Return the (X, Y) coordinate for the center point of the cell that contains the specified text.  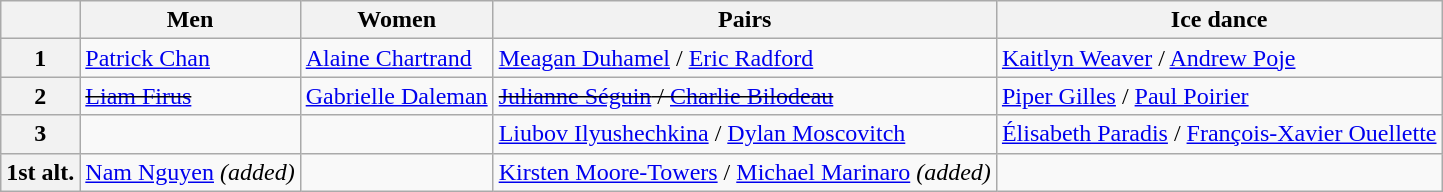
Kirsten Moore-Towers / Michael Marinaro (added) (744, 172)
Liubov Ilyushechkina / Dylan Moscovitch (744, 134)
Women (396, 20)
Meagan Duhamel / Eric Radford (744, 58)
Ice dance (1219, 20)
Julianne Séguin / Charlie Bilodeau (744, 96)
2 (40, 96)
1 (40, 58)
Patrick Chan (190, 58)
Pairs (744, 20)
Kaitlyn Weaver / Andrew Poje (1219, 58)
Gabrielle Daleman (396, 96)
3 (40, 134)
Élisabeth Paradis / François-Xavier Ouellette (1219, 134)
1st alt. (40, 172)
Alaine Chartrand (396, 58)
Nam Nguyen (added) (190, 172)
Piper Gilles / Paul Poirier (1219, 96)
Men (190, 20)
Liam Firus (190, 96)
